Pinpoint the cell where the given text exists, returning its [X, Y] midpoint coordinate. 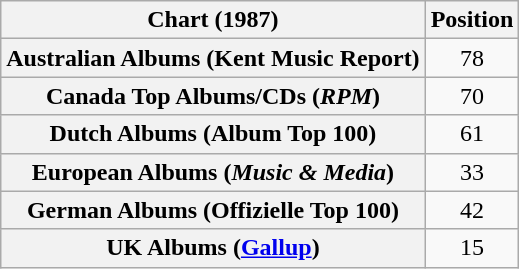
78 [472, 58]
Dutch Albums (Album Top 100) [213, 134]
Chart (1987) [213, 20]
42 [472, 210]
Position [472, 20]
Australian Albums (Kent Music Report) [213, 58]
70 [472, 96]
61 [472, 134]
UK Albums (Gallup) [213, 248]
European Albums (Music & Media) [213, 172]
15 [472, 248]
Canada Top Albums/CDs (RPM) [213, 96]
German Albums (Offizielle Top 100) [213, 210]
33 [472, 172]
